Find where the given text appears and provide that cell's center as (x, y) coordinate. 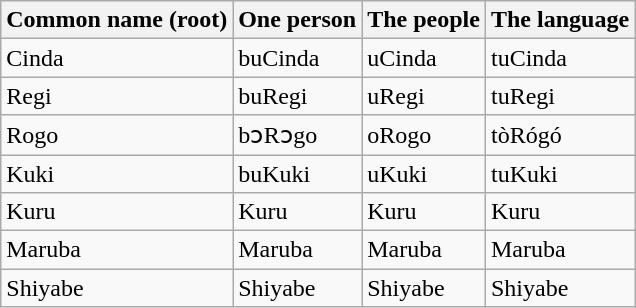
uCinda (424, 58)
uKuki (424, 173)
tuKuki (560, 173)
The language (560, 20)
uRegi (424, 96)
One person (298, 20)
Kuki (117, 173)
buRegi (298, 96)
oRogo (424, 135)
buCinda (298, 58)
buKuki (298, 173)
Cinda (117, 58)
tuCinda (560, 58)
Regi (117, 96)
Rogo (117, 135)
bɔRɔgo (298, 135)
Common name (root) (117, 20)
tòRógó (560, 135)
The people (424, 20)
tuRegi (560, 96)
